From the cell containing the given text, extract its center point as (x, y) coordinate. 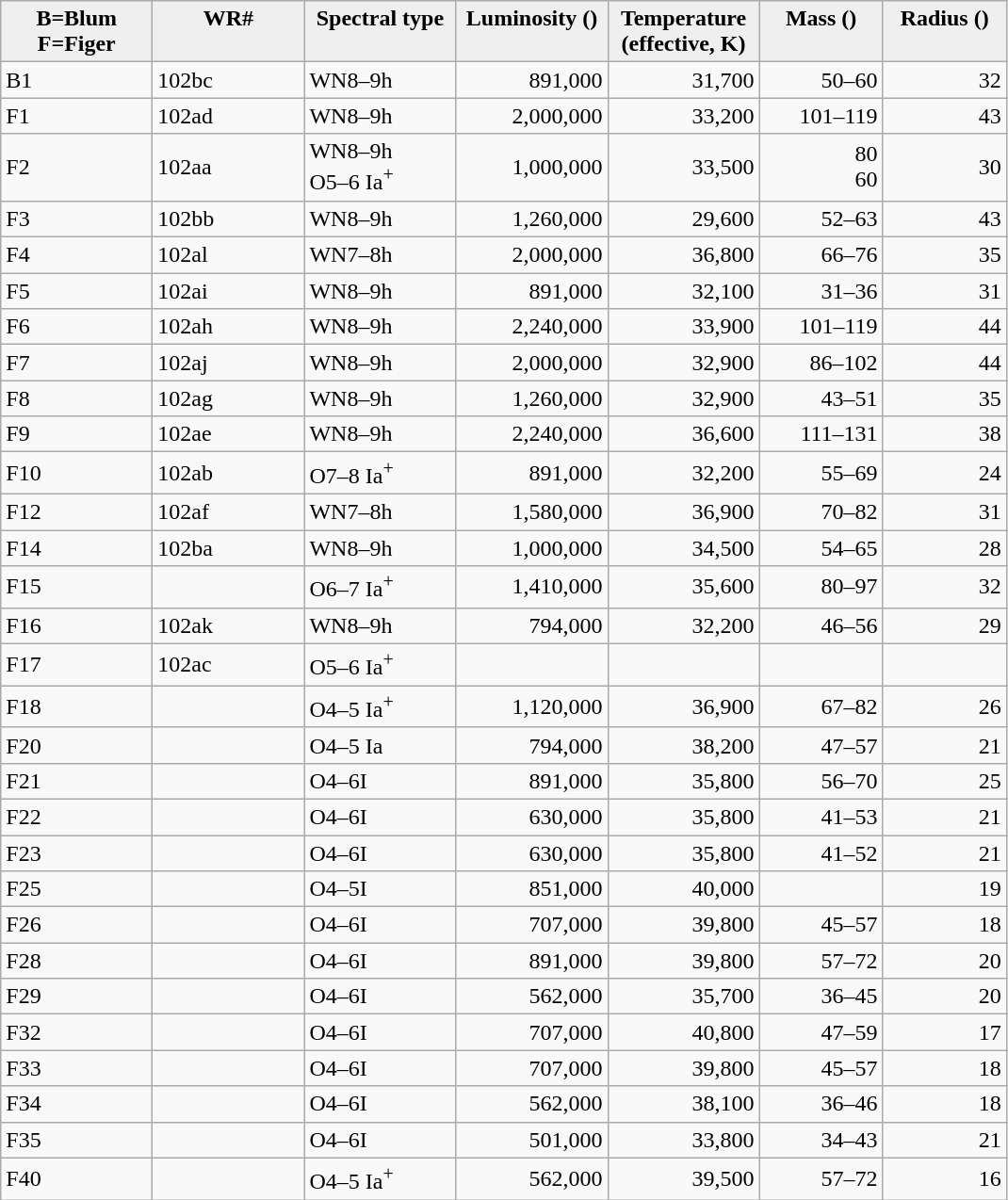
31–36 (821, 291)
36,600 (684, 434)
F17 (77, 665)
102ab (228, 473)
29,600 (684, 219)
Mass () (821, 32)
38 (944, 434)
41–52 (821, 853)
F23 (77, 853)
102ac (228, 665)
WN8–9hO5–6 Ia+ (381, 168)
30 (944, 168)
WR# (228, 32)
102ag (228, 398)
50–60 (821, 80)
501,000 (531, 1140)
34–43 (821, 1140)
80–97 (821, 588)
B=Blum F=Figer (77, 32)
102al (228, 255)
102ai (228, 291)
36–45 (821, 997)
F7 (77, 363)
F22 (77, 817)
29 (944, 625)
O6–7 Ia+ (381, 588)
16 (944, 1179)
56–70 (821, 781)
F9 (77, 434)
F32 (77, 1032)
102af (228, 511)
F33 (77, 1068)
F12 (77, 511)
36–46 (821, 1104)
F5 (77, 291)
1,410,000 (531, 588)
41–53 (821, 817)
40,000 (684, 889)
33,500 (684, 168)
31,700 (684, 80)
35,600 (684, 588)
F20 (77, 745)
67–82 (821, 706)
F2 (77, 168)
38,100 (684, 1104)
34,500 (684, 548)
43–51 (821, 398)
54–65 (821, 548)
102ak (228, 625)
102ae (228, 434)
86–102 (821, 363)
F10 (77, 473)
19 (944, 889)
102bc (228, 80)
Luminosity () (531, 32)
111–131 (821, 434)
O5–6 Ia+ (381, 665)
Spectral type (381, 32)
F1 (77, 116)
F40 (77, 1179)
F29 (77, 997)
851,000 (531, 889)
26 (944, 706)
1,580,000 (531, 511)
47–59 (821, 1032)
39,500 (684, 1179)
102bb (228, 219)
O4–5 Ia (381, 745)
36,800 (684, 255)
F21 (77, 781)
17 (944, 1032)
Temperature (effective, K) (684, 32)
24 (944, 473)
102ah (228, 327)
52–63 (821, 219)
102ba (228, 548)
B1 (77, 80)
F18 (77, 706)
8060 (821, 168)
1,120,000 (531, 706)
F6 (77, 327)
66–76 (821, 255)
F26 (77, 925)
33,900 (684, 327)
F8 (77, 398)
Radius () (944, 32)
102ad (228, 116)
F34 (77, 1104)
F14 (77, 548)
40,800 (684, 1032)
55–69 (821, 473)
33,800 (684, 1140)
F28 (77, 961)
35,700 (684, 997)
47–57 (821, 745)
O7–8 Ia+ (381, 473)
46–56 (821, 625)
O4–5I (381, 889)
25 (944, 781)
32,100 (684, 291)
F3 (77, 219)
F35 (77, 1140)
F16 (77, 625)
F15 (77, 588)
102aj (228, 363)
38,200 (684, 745)
F4 (77, 255)
70–82 (821, 511)
F25 (77, 889)
102aa (228, 168)
28 (944, 548)
33,200 (684, 116)
